Identify which cell holds the provided text, then report its (x, y) central coordinate. 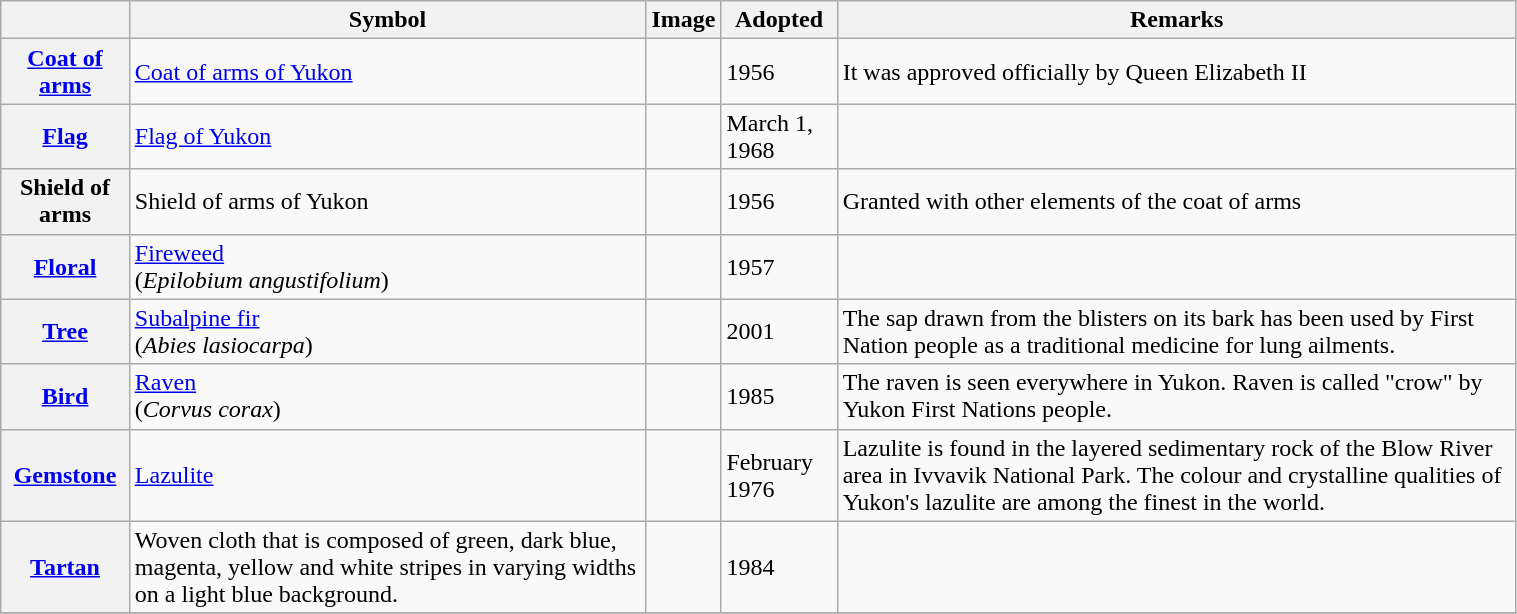
Raven(Corvus corax) (388, 396)
Floral (66, 266)
Woven cloth that is composed of green, dark blue, magenta, yellow and white stripes in varying widths on a light blue background. (388, 567)
February 1976 (779, 475)
Subalpine fir(Abies lasiocarpa) (388, 332)
Shield of arms of Yukon (388, 202)
Tartan (66, 567)
Coat of arms of Yukon (388, 72)
Shield of arms (66, 202)
Flag (66, 136)
Bird (66, 396)
It was approved officially by Queen Elizabeth II (1176, 72)
The raven is seen everywhere in Yukon. Raven is called "crow" by Yukon First Nations people. (1176, 396)
1957 (779, 266)
Coat of arms (66, 72)
Gemstone (66, 475)
Granted with other elements of the coat of arms (1176, 202)
Tree (66, 332)
Flag of Yukon (388, 136)
Adopted (779, 20)
1984 (779, 567)
2001 (779, 332)
1985 (779, 396)
Image (684, 20)
March 1, 1968 (779, 136)
Lazulite (388, 475)
Symbol (388, 20)
Fireweed (Epilobium angustifolium) (388, 266)
Remarks (1176, 20)
The sap drawn from the blisters on its bark has been used by First Nation people as a traditional medicine for lung ailments. (1176, 332)
